Determine the [x, y] coordinate at the center of the cell enclosing the given text.  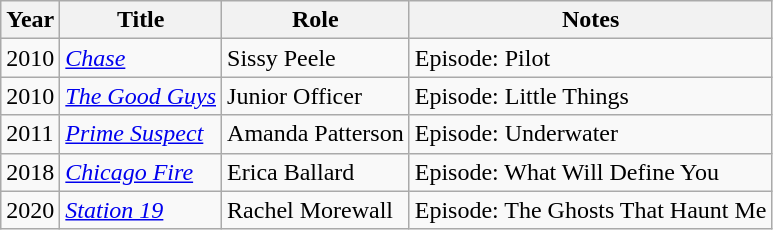
Episode: What Will Define You [590, 172]
2018 [30, 172]
2020 [30, 210]
Notes [590, 20]
Rachel Morewall [316, 210]
Amanda Patterson [316, 134]
Episode: Underwater [590, 134]
Episode: Pilot [590, 58]
Station 19 [141, 210]
Prime Suspect [141, 134]
Junior Officer [316, 96]
Erica Ballard [316, 172]
Role [316, 20]
2011 [30, 134]
Episode: Little Things [590, 96]
Title [141, 20]
Episode: The Ghosts That Haunt Me [590, 210]
Year [30, 20]
Chase [141, 58]
Chicago Fire [141, 172]
The Good Guys [141, 96]
Sissy Peele [316, 58]
